Return the (X, Y) coordinate for the center point of the cell that contains the specified text.  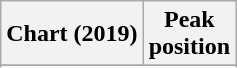
Peakposition (189, 34)
Chart (2019) (72, 34)
